Provide the [x, y] coordinate of the cell's center where the given text is located.  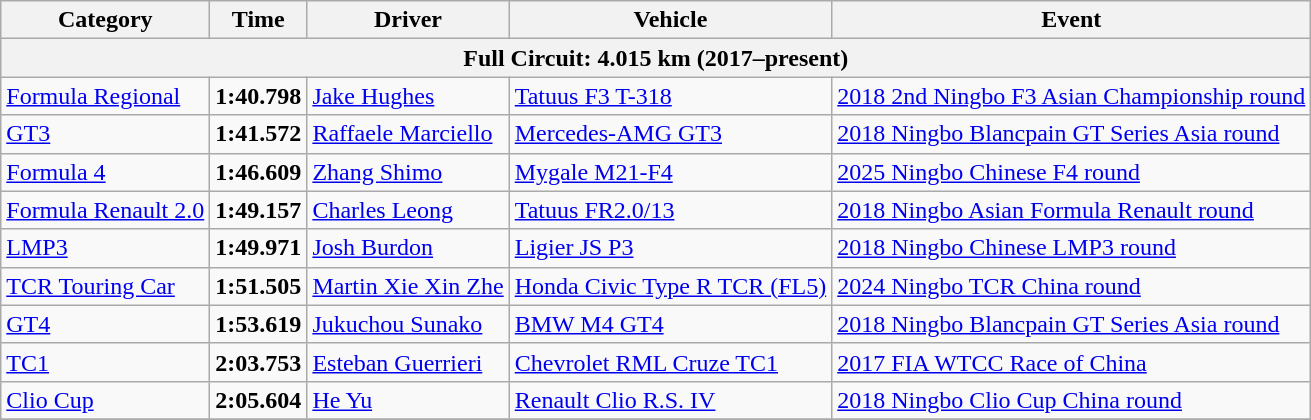
He Yu [408, 400]
Tatuus FR2.0/13 [670, 210]
1:40.798 [258, 96]
LMP3 [106, 248]
Vehicle [670, 20]
Martin Xie Xin Zhe [408, 286]
Mygale M21-F4 [670, 172]
Clio Cup [106, 400]
Formula 4 [106, 172]
1:49.971 [258, 248]
Driver [408, 20]
Full Circuit: 4.015 km (2017–present) [656, 58]
Josh Burdon [408, 248]
2018 Ningbo Chinese LMP3 round [1072, 248]
Formula Renault 2.0 [106, 210]
Time [258, 20]
2:05.604 [258, 400]
GT4 [106, 324]
Honda Civic Type R TCR (FL5) [670, 286]
TCR Touring Car [106, 286]
Ligier JS P3 [670, 248]
Event [1072, 20]
BMW M4 GT4 [670, 324]
1:41.572 [258, 134]
2018 2nd Ningbo F3 Asian Championship round [1072, 96]
Charles Leong [408, 210]
TC1 [106, 362]
Zhang Shimo [408, 172]
Formula Regional [106, 96]
2018 Ningbo Asian Formula Renault round [1072, 210]
2025 Ningbo Chinese F4 round [1072, 172]
Renault Clio R.S. IV [670, 400]
Esteban Guerrieri [408, 362]
Category [106, 20]
Chevrolet RML Cruze TC1 [670, 362]
1:51.505 [258, 286]
Tatuus F3 T-318 [670, 96]
2018 Ningbo Clio Cup China round [1072, 400]
2017 FIA WTCC Race of China [1072, 362]
2:03.753 [258, 362]
1:53.619 [258, 324]
2024 Ningbo TCR China round [1072, 286]
Jukuchou Sunako [408, 324]
Mercedes-AMG GT3 [670, 134]
1:46.609 [258, 172]
Raffaele Marciello [408, 134]
1:49.157 [258, 210]
Jake Hughes [408, 96]
GT3 [106, 134]
